Capture the cell that displays the provided text and extract its (X, Y) central coordinate. 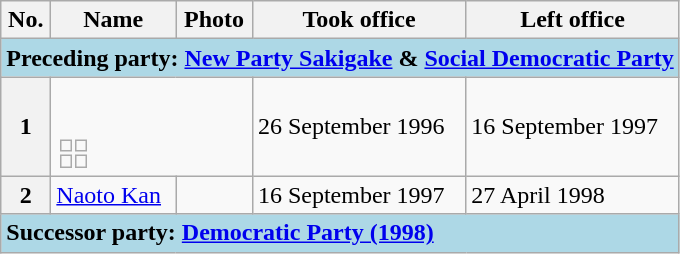
Preceding party: New Party Sakigake & Social Democratic Party (340, 58)
2 (26, 195)
1 (26, 126)
Left office (572, 20)
No. (26, 20)
Name (114, 20)
27 April 1998 (572, 195)
26 September 1996 (358, 126)
Successor party: Democratic Party (1998) (340, 233)
Photo (214, 20)
Naoto Kan (114, 195)
Took office (358, 20)
